Capture the cell that displays the provided text and extract its (X, Y) central coordinate. 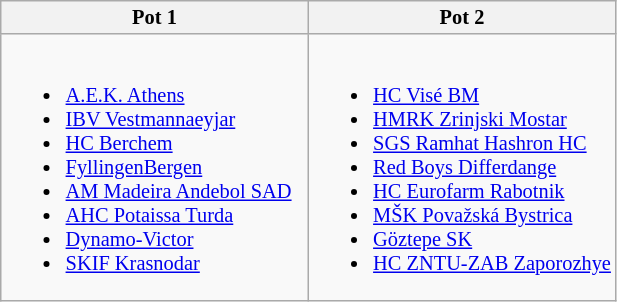
A.E.K. Athens IBV Vestmannaeyjar HC Berchem FyllingenBergen AM Madeira Andebol SAD AHC Potaissa Turda Dynamo-Victor SKIF Krasnodar (155, 167)
Pot 2 (462, 17)
Pot 1 (155, 17)
